Provide the (X, Y) coordinate of the cell's center where the given text is located.  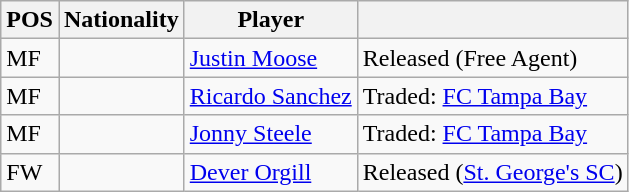
Ricardo Sanchez (270, 96)
Nationality (121, 20)
FW (30, 172)
Released (St. George's SC) (492, 172)
Jonny Steele (270, 134)
POS (30, 20)
Released (Free Agent) (492, 58)
Justin Moose (270, 58)
Dever Orgill (270, 172)
Player (270, 20)
